Capture the cell that displays the provided text and extract its [x, y] central coordinate. 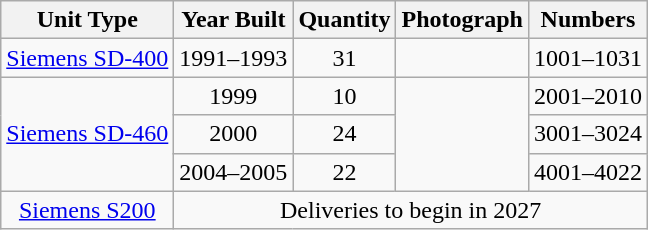
Siemens SD-460 [88, 134]
3001–3024 [588, 134]
Siemens S200 [88, 210]
4001–4022 [588, 172]
Numbers [588, 20]
Siemens SD-400 [88, 58]
Unit Type [88, 20]
1001–1031 [588, 58]
24 [344, 134]
1999 [234, 96]
Photograph [462, 20]
1991–1993 [234, 58]
2004–2005 [234, 172]
31 [344, 58]
Deliveries to begin in 2027 [411, 210]
2001–2010 [588, 96]
10 [344, 96]
Year Built [234, 20]
2000 [234, 134]
22 [344, 172]
Quantity [344, 20]
